Output the (x, y) coordinate of the center of the cell containing the given text.  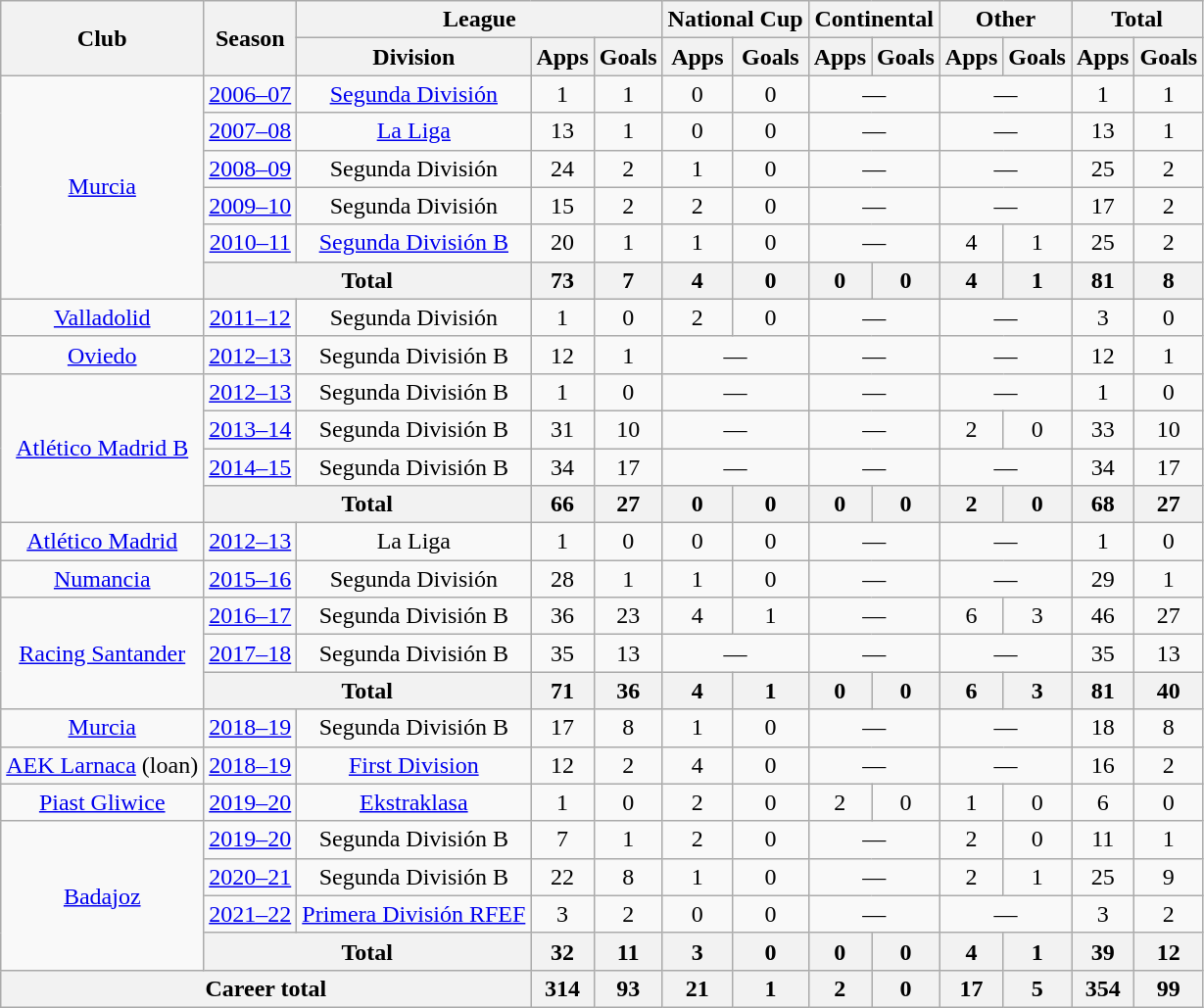
Badajoz (102, 895)
First Division (413, 765)
20 (562, 243)
2007–08 (251, 131)
23 (628, 616)
Numancia (102, 579)
29 (1103, 579)
314 (562, 988)
2020–21 (251, 877)
31 (562, 429)
28 (562, 579)
99 (1169, 988)
2016–17 (251, 616)
46 (1103, 616)
24 (562, 168)
League (480, 20)
2011–12 (251, 317)
32 (562, 951)
Valladolid (102, 317)
73 (562, 280)
5 (1037, 988)
Piast Gliwice (102, 802)
Atlético Madrid B (102, 448)
Other (1005, 20)
2008–09 (251, 168)
Racing Santander (102, 653)
2009–10 (251, 206)
2010–11 (251, 243)
Club (102, 38)
9 (1169, 877)
Primera División RFEF (413, 914)
66 (562, 504)
22 (562, 877)
Atlético Madrid (102, 542)
Career total (266, 988)
2021–22 (251, 914)
2015–16 (251, 579)
2014–15 (251, 467)
39 (1103, 951)
33 (1103, 429)
93 (628, 988)
68 (1103, 504)
354 (1103, 988)
15 (562, 206)
Ekstraklasa (413, 802)
16 (1103, 765)
National Cup (735, 20)
2013–14 (251, 429)
Oviedo (102, 355)
Season (251, 38)
2017–18 (251, 653)
21 (698, 988)
Division (413, 57)
71 (562, 691)
2006–07 (251, 94)
18 (1103, 728)
AEK Larnaca (loan) (102, 765)
Continental (874, 20)
40 (1169, 691)
